Output the (x, y) coordinate of the center of the cell containing the given text.  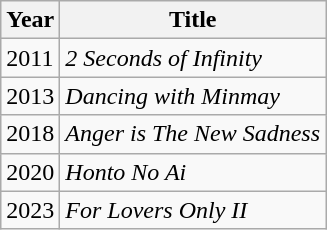
2013 (30, 96)
2020 (30, 172)
Dancing with Minmay (193, 96)
2018 (30, 134)
2011 (30, 58)
Anger is The New Sadness (193, 134)
2023 (30, 210)
Honto No Ai (193, 172)
For Lovers Only II (193, 210)
2 Seconds of Infinity (193, 58)
Title (193, 20)
Year (30, 20)
